Locate the cell with the specified text and output its [x, y] center coordinate. 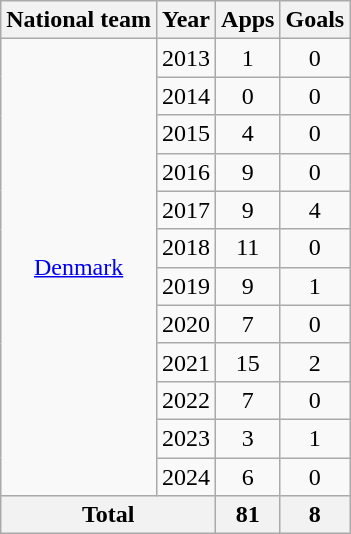
2020 [186, 324]
6 [248, 477]
2015 [186, 134]
2023 [186, 438]
2019 [186, 286]
Goals [315, 20]
2013 [186, 58]
Total [108, 515]
2021 [186, 362]
2022 [186, 400]
2024 [186, 477]
81 [248, 515]
2 [315, 362]
Apps [248, 20]
2016 [186, 172]
2017 [186, 210]
3 [248, 438]
2018 [186, 248]
8 [315, 515]
National team [79, 20]
11 [248, 248]
Year [186, 20]
Denmark [79, 268]
15 [248, 362]
2014 [186, 96]
